Scan for the cell matching the given text and deliver its [x, y] coordinate at center. 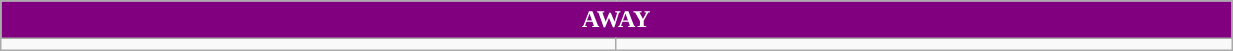
AWAY [616, 20]
